Scan for the cell matching the given text and deliver its (X, Y) coordinate at center. 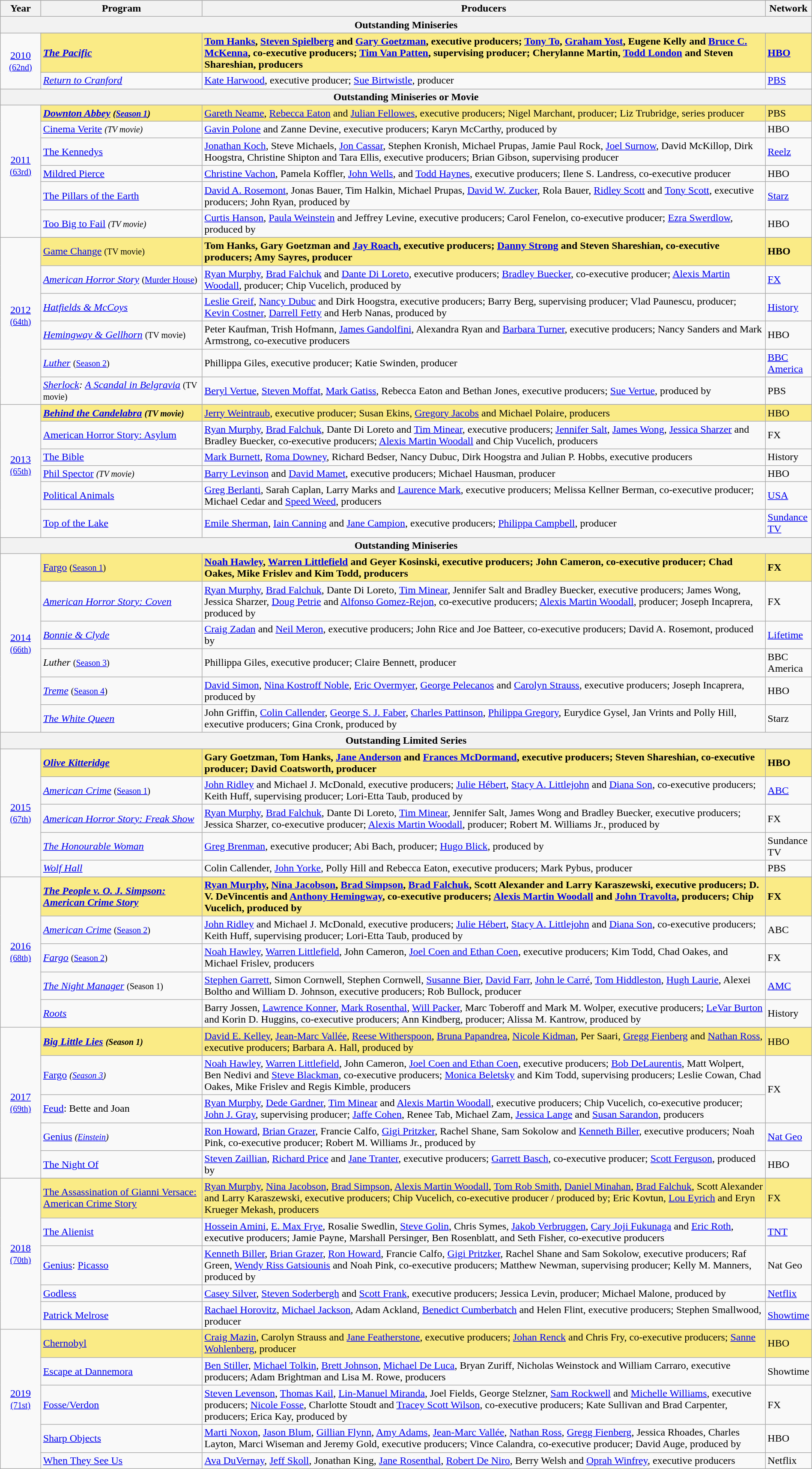
Behind the Candelabra (TV movie) (122, 413)
The Bible (122, 457)
2010(62nd) (21, 61)
Bonnie & Clyde (122, 635)
Roots (122, 1014)
Return to Cranford (122, 81)
Genius: Picasso (122, 1266)
Noah Hawley, Warren Littlefield, John Cameron, Joel Coen and Ethan Coen, executive producers; Kim Todd, Chad Oakes, and Michael Frislev, producers (484, 958)
Craig Zadan and Neil Meron, executive producers; John Rice and Joe Batteer, co-executive producers; David A. Rosemont, produced by (484, 635)
Outstanding Limited Series (406, 741)
Downton Abbey (Season 1) (122, 113)
The Alienist (122, 1232)
USA (788, 495)
Mark Burnett, Roma Downey, Richard Bedser, Nancy Dubuc, Dirk Hoogstra and Julian P. Hobbs, executive producers (484, 457)
Top of the Lake (122, 524)
Colin Callender, John Yorke, Polly Hill and Rebecca Eaton, executive producers; Mark Pybus, producer (484, 868)
American Crime (Season 2) (122, 930)
Phil Spector (TV movie) (122, 473)
TNT (788, 1232)
Beryl Vertue, Steven Moffat, Mark Gatiss, Rebecca Eaton and Bethan Jones, executive producers; Sue Vertue, produced by (484, 391)
2016(68th) (21, 952)
Game Change (TV movie) (122, 251)
The Kennedys (122, 152)
The People v. O. J. Simpson: American Crime Story (122, 896)
Network (788, 9)
Luther (Season 3) (122, 662)
2012(64th) (21, 321)
When They See Us (122, 1460)
The Assassination of Gianni Versace: American Crime Story (122, 1198)
Chernobyl (122, 1343)
Phillippa Giles, executive producer; Claire Bennett, producer (484, 662)
Jerry Weintraub, executive producer; Susan Ekins, Gregory Jacobs and Michael Polaire, producers (484, 413)
2013(65th) (21, 471)
Fargo (Season 1) (122, 567)
Patrick Melrose (122, 1315)
Phillippa Giles, executive producer; Katie Swinden, producer (484, 363)
Gavin Polone and Zanne Devine, executive producers; Karyn McCarthy, produced by (484, 129)
Steven Zaillian, Richard Price and Jane Tranter, executive producers; Garrett Basch, co-executive producer; Scott Ferguson, produced by (484, 1164)
Year (21, 9)
Lifetime (788, 635)
Cinema Verite (TV movie) (122, 129)
Christine Vachon, Pamela Koffler, John Wells, and Todd Haynes, executive producers; Ilene S. Landress, co-executive producer (484, 174)
Fargo (Season 2) (122, 958)
Emile Sherman, Iain Canning and Jane Campion, executive producers; Philippa Campbell, producer (484, 524)
Mildred Pierce (122, 174)
Olive Kitteridge (122, 763)
Treme (Season 4) (122, 691)
The Pillars of the Earth (122, 195)
The Pacific (122, 53)
Sharp Objects (122, 1439)
Sherlock: A Scandal in Belgravia (TV movie) (122, 391)
Tom Hanks, Gary Goetzman and Jay Roach, executive producers; Danny Strong and Steven Shareshian, co-executive producers; Amy Sayres, producer (484, 251)
Producers (484, 9)
The Honourable Woman (122, 847)
Big Little Lies (Season 1) (122, 1041)
Casey Silver, Steven Soderbergh and Scott Frank, executive producers; Jessica Levin, producer; Michael Malone, produced by (484, 1293)
Program (122, 9)
Outstanding Miniseries or Movie (406, 97)
2017(69th) (21, 1103)
Gareth Neame, Rebecca Eaton and Julian Fellowes, executive producers; Nigel Marchant, producer; Liz Trubridge, series producer (484, 113)
2011(63rd) (21, 171)
American Horror Story: Freak Show (122, 818)
David Simon, Nina Kostroff Noble, Eric Overmyer, George Pelecanos and Carolyn Strauss, executive producers; Joseph Incaprera, produced by (484, 691)
2014(66th) (21, 643)
Rachael Horovitz, Michael Jackson, Adam Ackland, Benedict Cumberbatch and Helen Flint, executive producers; Stephen Smallwood, producer (484, 1315)
American Horror Story (Murder House) (122, 279)
Curtis Hanson, Paula Weinstein and Jeffrey Levine, executive producers; Carol Fenelon, co-executive producer; Ezra Swerdlow, produced by (484, 224)
Hatfields & McCoys (122, 308)
Luther (Season 2) (122, 363)
Political Animals (122, 495)
Genius (Einstein) (122, 1136)
American Horror Story: Asylum (122, 435)
The White Queen (122, 719)
Reelz (788, 152)
Greg Brenman, executive producer; Abi Bach, producer; Hugo Blick, produced by (484, 847)
2019(71st) (21, 1399)
Kate Harwood, executive producer; Sue Birtwistle, producer (484, 81)
2015(67th) (21, 813)
Too Big to Fail (TV movie) (122, 224)
American Horror Story: Coven (122, 601)
Barry Levinson and David Mamet, executive producers; Michael Hausman, producer (484, 473)
Ava DuVernay, Jeff Skoll, Jonathan King, Jane Rosenthal, Robert De Niro, Berry Welsh and Oprah Winfrey, executive producers (484, 1460)
Godless (122, 1293)
The Night Of (122, 1164)
Escape at Dannemora (122, 1371)
AMC (788, 985)
2018(70th) (21, 1254)
Fosse/Verdon (122, 1405)
Wolf Hall (122, 868)
American Crime (Season 1) (122, 791)
Fargo (Season 3) (122, 1075)
Hemingway & Gellhorn (TV movie) (122, 335)
The Night Manager (Season 1) (122, 985)
Feud: Bette and Joan (122, 1109)
